Search for the cell housing the specified text and yield its (X, Y) center coordinate. 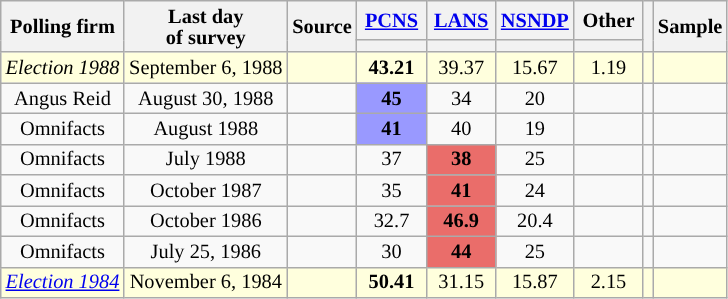
October 1986 (206, 220)
40 (461, 128)
Other (609, 20)
August 30, 1988 (206, 98)
50.41 (392, 282)
Polling firm (62, 26)
July 1988 (206, 160)
44 (461, 252)
39.37 (461, 68)
September 6, 1988 (206, 68)
Angus Reid (62, 98)
20.4 (535, 220)
Sample (690, 26)
34 (461, 98)
Election 1984 (62, 282)
24 (535, 190)
August 1988 (206, 128)
32.7 (392, 220)
1.19 (609, 68)
46.9 (461, 220)
NSNDP (535, 20)
Last day of survey (206, 26)
19 (535, 128)
35 (392, 190)
October 1987 (206, 190)
Election 1988 (62, 68)
15.87 (535, 282)
Source (322, 26)
November 6, 1984 (206, 282)
2.15 (609, 282)
38 (461, 160)
37 (392, 160)
15.67 (535, 68)
30 (392, 252)
43.21 (392, 68)
July 25, 1986 (206, 252)
20 (535, 98)
LANS (461, 20)
31.15 (461, 282)
45 (392, 98)
PCNS (392, 20)
